Find where the given text appears and provide that cell's center as [x, y] coordinate. 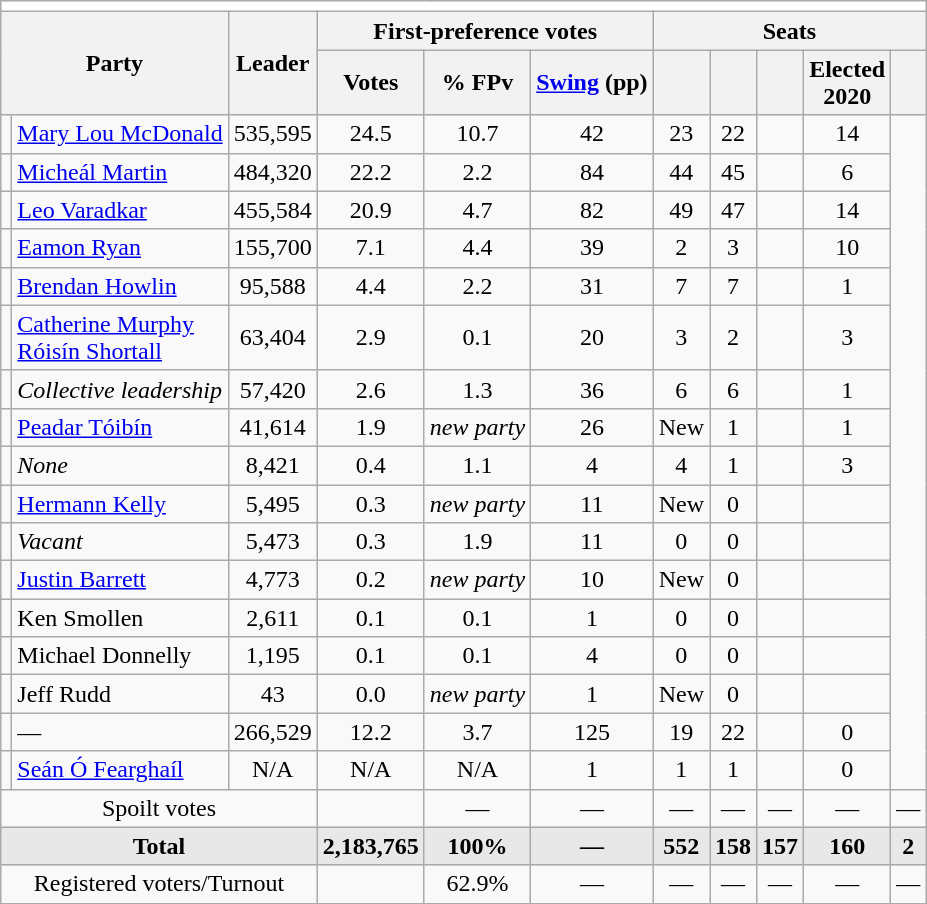
42 [592, 134]
Elected2020 [848, 82]
84 [592, 172]
7.1 [370, 248]
57,420 [272, 389]
Hermann Kelly [120, 503]
455,584 [272, 210]
2.6 [370, 389]
20 [592, 338]
484,320 [272, 172]
Mary Lou McDonald [120, 134]
0.4 [370, 465]
4.7 [477, 210]
26 [592, 427]
160 [848, 846]
Vacant [120, 542]
Swing (pp) [592, 82]
3.7 [477, 732]
63,404 [272, 338]
23 [681, 134]
125 [592, 732]
Catherine MurphyRóisín Shortall [120, 338]
8,421 [272, 465]
Ken Smollen [120, 618]
4,773 [272, 580]
Peadar Tóibín [120, 427]
158 [734, 846]
Michael Donnelly [120, 656]
Leader [272, 64]
10.7 [477, 134]
Eamon Ryan [120, 248]
47 [734, 210]
82 [592, 210]
Seán Ó Fearghaíl [120, 770]
1,195 [272, 656]
535,595 [272, 134]
62.9% [477, 884]
0.0 [370, 694]
12.2 [370, 732]
1.1 [477, 465]
Total [159, 846]
First-preference votes [485, 31]
Micheál Martin [120, 172]
44 [681, 172]
45 [734, 172]
24.5 [370, 134]
552 [681, 846]
1.3 [477, 389]
Justin Barrett [120, 580]
Collective leadership [120, 389]
157 [780, 846]
100% [477, 846]
Spoilt votes [159, 808]
19 [681, 732]
20.9 [370, 210]
43 [272, 694]
155,700 [272, 248]
95,588 [272, 286]
36 [592, 389]
49 [681, 210]
Brendan Howlin [120, 286]
5,473 [272, 542]
Registered voters/Turnout [159, 884]
Jeff Rudd [120, 694]
2,183,765 [370, 846]
5,495 [272, 503]
31 [592, 286]
Leo Varadkar [120, 210]
39 [592, 248]
2.9 [370, 338]
Party [114, 64]
22.2 [370, 172]
2,611 [272, 618]
% FPv [477, 82]
0.2 [370, 580]
41,614 [272, 427]
266,529 [272, 732]
Seats [790, 31]
Votes [370, 82]
None [120, 465]
